Identify which cell holds the provided text, then report its [X, Y] central coordinate. 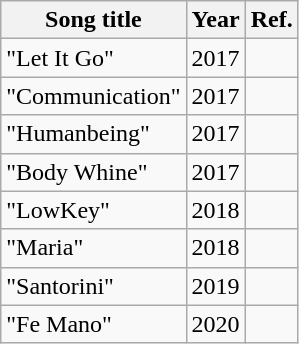
"Let It Go" [94, 58]
Song title [94, 20]
"Santorini" [94, 286]
"Communication" [94, 96]
2019 [216, 286]
"Body Whine" [94, 172]
Year [216, 20]
"LowKey" [94, 210]
"Maria" [94, 248]
"Humanbeing" [94, 134]
Ref. [272, 20]
"Fe Mano" [94, 324]
2020 [216, 324]
